From the cell containing the given text, extract its center point as [X, Y] coordinate. 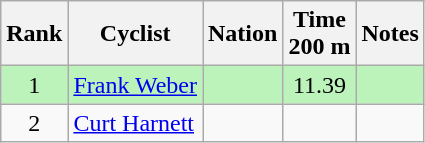
Curt Harnett [136, 123]
Frank Weber [136, 85]
Rank [34, 34]
1 [34, 85]
11.39 [320, 85]
Time200 m [320, 34]
2 [34, 123]
Cyclist [136, 34]
Nation [242, 34]
Notes [390, 34]
